Find where the given text appears and provide that cell's center as (x, y) coordinate. 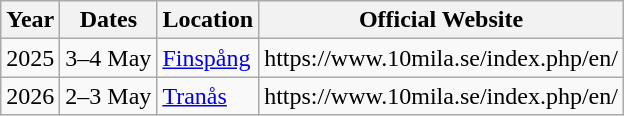
2025 (30, 58)
Year (30, 20)
Tranås (208, 96)
Finspång (208, 58)
Dates (108, 20)
3–4 May (108, 58)
2–3 May (108, 96)
2026 (30, 96)
Official Website (442, 20)
Location (208, 20)
